Locate the cell with the specified text and output its [x, y] center coordinate. 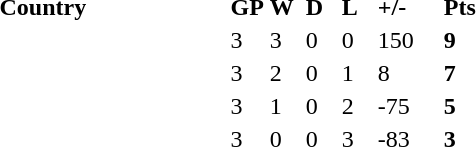
8 [408, 73]
150 [408, 40]
-75 [408, 106]
